Identify which cell holds the provided text, then report its [x, y] central coordinate. 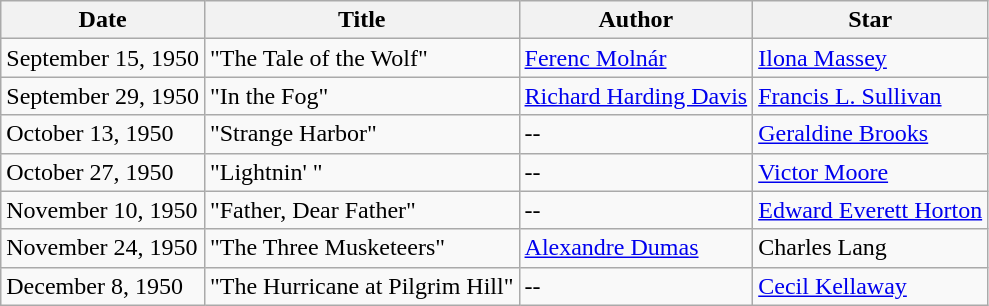
Ferenc Molnár [636, 58]
November 10, 1950 [103, 210]
Richard Harding Davis [636, 96]
"The Hurricane at Pilgrim Hill" [362, 286]
Cecil Kellaway [870, 286]
"The Three Musketeers" [362, 248]
"Father, Dear Father" [362, 210]
Ilona Massey [870, 58]
"The Tale of the Wolf" [362, 58]
October 13, 1950 [103, 134]
Author [636, 20]
Victor Moore [870, 172]
Star [870, 20]
September 15, 1950 [103, 58]
"Lightnin' " [362, 172]
"Strange Harbor" [362, 134]
December 8, 1950 [103, 286]
Geraldine Brooks [870, 134]
Charles Lang [870, 248]
Alexandre Dumas [636, 248]
Edward Everett Horton [870, 210]
November 24, 1950 [103, 248]
Title [362, 20]
Francis L. Sullivan [870, 96]
Date [103, 20]
"In the Fog" [362, 96]
October 27, 1950 [103, 172]
September 29, 1950 [103, 96]
